Locate the cell with the specified text and output its (x, y) center coordinate. 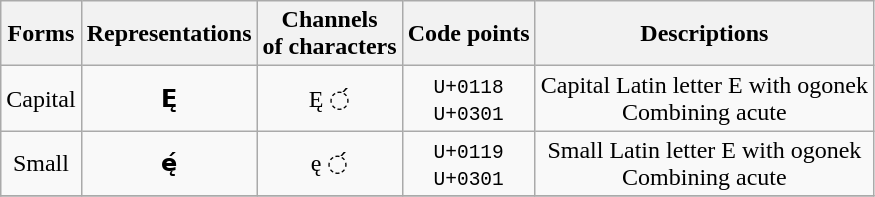
U+0119U+0301 (468, 164)
Capital (41, 98)
Capital Latin letter E with ogonekCombining acute (704, 98)
Channelsof characters (330, 34)
ę́ (169, 164)
Ę́ (169, 98)
Small Latin letter E with ogonekCombining acute (704, 164)
ę ◌́ (330, 164)
Descriptions (704, 34)
Representations (169, 34)
Forms (41, 34)
Code points (468, 34)
U+0118U+0301 (468, 98)
Small (41, 164)
Ę ◌́ (330, 98)
